Pinpoint the cell where the given text exists, returning its [X, Y] midpoint coordinate. 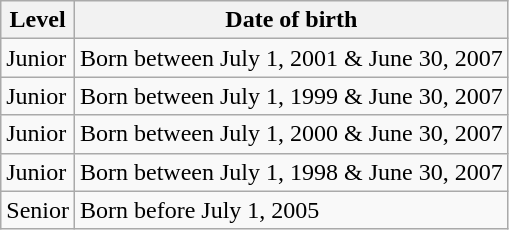
Born between July 1, 1999 & June 30, 2007 [291, 96]
Born between July 1, 1998 & June 30, 2007 [291, 172]
Level [38, 20]
Senior [38, 210]
Born before July 1, 2005 [291, 210]
Date of birth [291, 20]
Born between July 1, 2001 & June 30, 2007 [291, 58]
Born between July 1, 2000 & June 30, 2007 [291, 134]
